Search for the cell housing the specified text and yield its [X, Y] center coordinate. 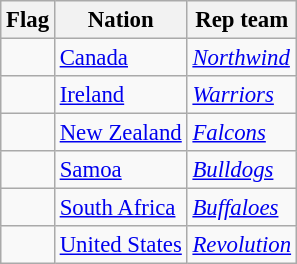
Ireland [120, 95]
Nation [120, 20]
Warriors [242, 95]
Rep team [242, 20]
United States [120, 245]
Falcons [242, 133]
Northwind [242, 58]
Flag [28, 20]
Canada [120, 58]
South Africa [120, 208]
Samoa [120, 170]
New Zealand [120, 133]
Bulldogs [242, 170]
Buffaloes [242, 208]
Revolution [242, 245]
